Search for the cell housing the specified text and yield its (x, y) center coordinate. 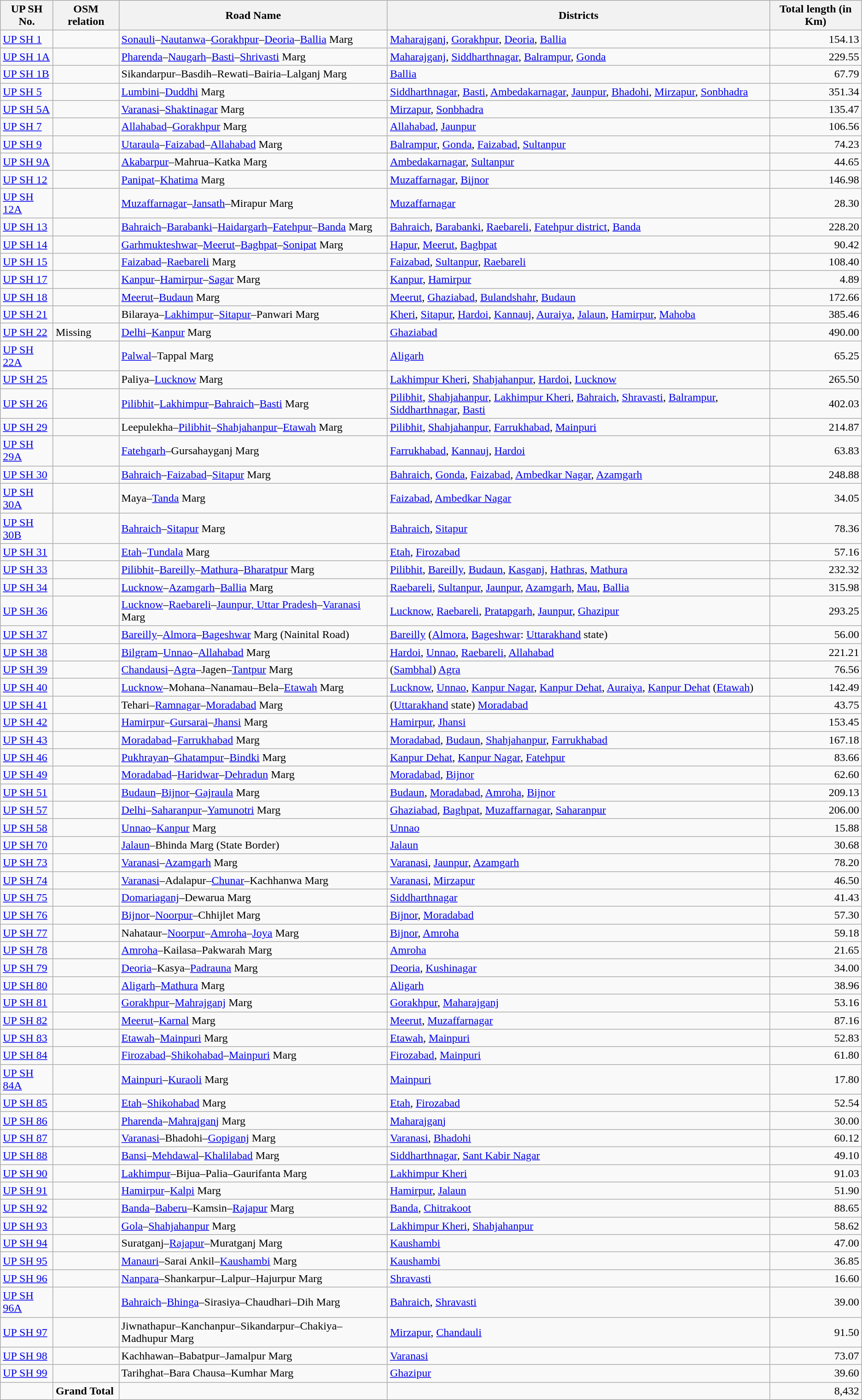
UP SH 5A (27, 109)
21.65 (815, 950)
UP SH 18 (27, 297)
Varanasi, Bhadohi (578, 1138)
UP SH 42 (27, 722)
Hamirpur, Jhansi (578, 722)
78.36 (815, 528)
Mainpuri–Kuraoli Marg (253, 1079)
Mirzapur, Chandauli (578, 1332)
73.07 (815, 1356)
Bahraich, Shravasti (578, 1302)
Meerut, Ghaziabad, Bulandshahr, Budaun (578, 297)
4.89 (815, 280)
206.00 (815, 810)
UP SH 58 (27, 827)
Firozabad, Mainpuri (578, 1055)
60.12 (815, 1138)
Moradabad, Bijnor (578, 775)
UP SH 85 (27, 1103)
59.18 (815, 933)
Jalaun–Bhinda Marg (State Border) (253, 845)
Pilibhit, Bareilly, Budaun, Kasganj, Hathras, Mathura (578, 569)
46.50 (815, 880)
Varanasi, Mirzapur (578, 880)
Bahraich–Sitapur Marg (253, 528)
UP SH 98 (27, 1356)
Siddharthnagar, Sant Kabir Nagar (578, 1155)
Balrampur, Gonda, Faizabad, Sultanpur (578, 144)
Maya–Tanda Marg (253, 498)
UP SH 25 (27, 380)
Bahraich–Bhinga–Sirasiya–Chaudhari–Dih Marg (253, 1302)
UP SH 12 (27, 179)
Panipat–Khatima Marg (253, 179)
Lucknow, Unnao, Kanpur Nagar, Kanpur Dehat, Auraiya, Kanpur Dehat (Etawah) (578, 687)
Ballia (578, 74)
Meerut, Muzaffarnagar (578, 1020)
135.47 (815, 109)
Gorakhpur–Mahrajganj Marg (253, 1003)
221.21 (815, 652)
UP SH 96A (27, 1302)
UP SH 9 (27, 144)
UP SH 84A (27, 1079)
Lucknow–Azamgarh–Ballia Marg (253, 587)
Sonauli–Nautanwa–Gorakhpur–Deoria–Ballia Marg (253, 39)
Banda–Baberu–Kamsin–Rajapur Marg (253, 1208)
Amroha (578, 950)
Garhmukteshwar–Meerut–Baghpat–Sonipat Marg (253, 245)
UP SH 43 (27, 740)
209.13 (815, 792)
38.96 (815, 985)
UP SH 13 (27, 227)
Ghazipur (578, 1373)
76.56 (815, 670)
41.43 (815, 898)
Leepulekha–Pilibhit–Shahjahanpur–Etawah Marg (253, 427)
74.23 (815, 144)
228.20 (815, 227)
Lakhimpur Kheri, Shahjahanpur (578, 1226)
Etah–Tundala Marg (253, 552)
Pilibhit, Shahjahanpur, Lakhimpur Kheri, Bahraich, Shravasti, Balrampur, Siddharthnagar, Basti (578, 404)
Allahabad, Jaunpur (578, 127)
8,432 (815, 1391)
Varanasi, Jaunpur, Azamgarh (578, 862)
UP SH 15 (27, 262)
UP SH 33 (27, 569)
Shravasti (578, 1278)
Manauri–Sarai Ankil–Kaushambi Marg (253, 1261)
229.55 (815, 57)
UP SH 87 (27, 1138)
Deoria, Kushinagar (578, 968)
Moradabad–Farrukhabad Marg (253, 740)
UP SH 76 (27, 915)
Meerut–Budaun Marg (253, 297)
39.60 (815, 1373)
Districts (578, 16)
Muzaffarnagar–Jansath–Mirapur Marg (253, 203)
Banda, Chitrakoot (578, 1208)
UP SH 94 (27, 1243)
(Uttarakhand state) Moradabad (578, 705)
43.75 (815, 705)
Varanasi–Shaktinagar Marg (253, 109)
UP SH 30B (27, 528)
Nahataur–Noorpur–Amroha–Joya Marg (253, 933)
UP SH 73 (27, 862)
Gorakhpur, Maharajganj (578, 1003)
Bahraich–Barabanki–Haidargarh–Fatehpur–Banda Marg (253, 227)
106.56 (815, 127)
UP SH 74 (27, 880)
Gola–Shahjahanpur Marg (253, 1226)
Chandausi–Agra–Jagen–Tantpur Marg (253, 670)
UP SH 75 (27, 898)
36.85 (815, 1261)
315.98 (815, 587)
78.20 (815, 862)
402.03 (815, 404)
Kachhawan–Babatpur–Jamalpur Marg (253, 1356)
Faizabad–Raebareli Marg (253, 262)
UP SH 1B (27, 74)
UP SH 22 (27, 332)
Siddharthnagar (578, 898)
44.65 (815, 162)
Fatehgarh–Gursahayganj Marg (253, 451)
Grand Total (86, 1391)
53.16 (815, 1003)
Utaraula–Faizabad–Allahabad Marg (253, 144)
Maharajganj (578, 1120)
Aligarh–Mathura Marg (253, 985)
Raebareli, Sultanpur, Jaunpur, Azamgarh, Mau, Ballia (578, 587)
265.50 (815, 380)
UP SH 22A (27, 356)
Ambedakarnagar, Sultanpur (578, 162)
Meerut–Karnal Marg (253, 1020)
Lumbini–Duddhi Marg (253, 92)
142.49 (815, 687)
Ghaziabad, Baghpat, Muzaffarnagar, Saharanpur (578, 810)
Bahraich–Faizabad–Sitapur Marg (253, 474)
63.83 (815, 451)
UP SH No. (27, 16)
91.50 (815, 1332)
Maharajganj, Siddharthnagar, Balrampur, Gonda (578, 57)
UP SH 97 (27, 1332)
Lakhimpur Kheri (578, 1173)
Missing (86, 332)
Budaun, Moradabad, Amroha, Bijnor (578, 792)
51.90 (815, 1191)
UP SH 29 (27, 427)
Varanasi–Adalapur–Chunar–Kachhanwa Marg (253, 880)
Bansi–Mehdawal–Khalilabad Marg (253, 1155)
30.00 (815, 1120)
Allahabad–Gorakhpur Marg (253, 127)
Road Name (253, 16)
UP SH 26 (27, 404)
490.00 (815, 332)
153.45 (815, 722)
Kheri, Sitapur, Hardoi, Kannauj, Auraiya, Jalaun, Hamirpur, Mahoba (578, 315)
UP SH 21 (27, 315)
Hamirpur, Jalaun (578, 1191)
167.18 (815, 740)
Etawah–Mainpuri Marg (253, 1038)
UP SH 57 (27, 810)
Varanasi–Bhadohi–Gopiganj Marg (253, 1138)
UP SH 9A (27, 162)
Ghaziabad (578, 332)
Bilaraya–Lakhimpur–Sitapur–Panwari Marg (253, 315)
154.13 (815, 39)
Mirzapur, Sonbhadra (578, 109)
Hardoi, Unnao, Raebareli, Allahabad (578, 652)
Siddharthnagar, Basti, Ambedakarnagar, Jaunpur, Bhadohi, Mirzapur, Sonbhadra (578, 92)
UP SH 1A (27, 57)
UP SH 39 (27, 670)
Domariaganj–Dewarua Marg (253, 898)
49.10 (815, 1155)
Etah–Shikohabad Marg (253, 1103)
Bareilly (Almora, Bageshwar: Uttarakhand state) (578, 635)
UP SH 41 (27, 705)
UP SH 86 (27, 1120)
Suratganj–Rajapur–Muratganj Marg (253, 1243)
28.30 (815, 203)
Tarihghat–Bara Chausa–Kumhar Marg (253, 1373)
UP SH 80 (27, 985)
UP SH 34 (27, 587)
17.80 (815, 1079)
Muzaffarnagar, Bijnor (578, 179)
UP SH 7 (27, 127)
Pharenda–Naugarh–Basti–Shrivasti Marg (253, 57)
Hamirpur–Gursarai–Jhansi Marg (253, 722)
Pilibhit, Shahjahanpur, Farrukhabad, Mainpuri (578, 427)
UP SH 84 (27, 1055)
56.00 (815, 635)
91.03 (815, 1173)
Lucknow–Raebareli–Jaunpur, Uttar Pradesh–Varanasi Marg (253, 611)
Pukhrayan–Ghatampur–Bindki Marg (253, 757)
UP SH 29A (27, 451)
248.88 (815, 474)
Pilibhit–Bareilly–Mathura–Bharatpur Marg (253, 569)
Unnao (578, 827)
UP SH 96 (27, 1278)
Etawah, Mainpuri (578, 1038)
Kanpur Dehat, Kanpur Nagar, Fatehpur (578, 757)
UP SH 38 (27, 652)
293.25 (815, 611)
Bijnor–Noorpur–Chhijlet Marg (253, 915)
UP SH 30 (27, 474)
Varanasi–Azamgarh Marg (253, 862)
57.30 (815, 915)
UP SH 99 (27, 1373)
Total length (in Km) (815, 16)
UP SH 88 (27, 1155)
UP SH 79 (27, 968)
47.00 (815, 1243)
UP SH 17 (27, 280)
Mainpuri (578, 1079)
385.46 (815, 315)
Sikandarpur–Basdih–Rewati–Bairia–Lalganj Marg (253, 74)
Faizabad, Sultanpur, Raebareli (578, 262)
Bijnor, Amroha (578, 933)
58.62 (815, 1226)
108.40 (815, 262)
88.65 (815, 1208)
UP SH 14 (27, 245)
Nanpara–Shankarpur–Lalpur–Hajurpur Marg (253, 1278)
Budaun–Bijnor–Gajraula Marg (253, 792)
OSM relation (86, 16)
34.00 (815, 968)
Pilibhit–Lakhimpur–Bahraich–Basti Marg (253, 404)
Hamirpur–Kalpi Marg (253, 1191)
67.79 (815, 74)
UP SH 49 (27, 775)
Delhi–Kanpur Marg (253, 332)
214.87 (815, 427)
UP SH 82 (27, 1020)
Pharenda–Mahrajganj Marg (253, 1120)
Bilgram–Unnao–Allahabad Marg (253, 652)
UP SH 31 (27, 552)
Kanpur–Hamirpur–Sagar Marg (253, 280)
52.83 (815, 1038)
232.32 (815, 569)
30.68 (815, 845)
Lakhimpur Kheri, Shahjahanpur, Hardoi, Lucknow (578, 380)
Akabarpur–Mahrua–Katka Marg (253, 162)
83.66 (815, 757)
UP SH 51 (27, 792)
Maharajganj, Gorakhpur, Deoria, Ballia (578, 39)
351.34 (815, 92)
Jalaun (578, 845)
Lucknow–Mohana–Nanamau–Bela–Etawah Marg (253, 687)
Delhi–Saharanpur–Yamunotri Marg (253, 810)
Bahraich, Sitapur (578, 528)
87.16 (815, 1020)
UP SH 90 (27, 1173)
62.60 (815, 775)
Lakhimpur–Bijua–Palia–Gaurifanta Marg (253, 1173)
Farrukhabad, Kannauj, Hardoi (578, 451)
UP SH 40 (27, 687)
Jiwnathapur–Kanchanpur–Sikandarpur–Chakiya–Madhupur Marg (253, 1332)
Unnao–Kanpur Marg (253, 827)
15.88 (815, 827)
UP SH 78 (27, 950)
Faizabad, Ambedkar Nagar (578, 498)
Muzaffarnagar (578, 203)
Bijnor, Moradabad (578, 915)
Moradabad, Budaun, Shahjahanpur, Farrukhabad (578, 740)
Kanpur, Hamirpur (578, 280)
Amroha–Kailasa–Pakwarah Marg (253, 950)
Tehari–Ramnagar–Moradabad Marg (253, 705)
UP SH 12A (27, 203)
UP SH 30A (27, 498)
52.54 (815, 1103)
Hapur, Meerut, Baghpat (578, 245)
UP SH 83 (27, 1038)
UP SH 92 (27, 1208)
UP SH 81 (27, 1003)
90.42 (815, 245)
34.05 (815, 498)
Paliya–Lucknow Marg (253, 380)
16.60 (815, 1278)
Deoria–Kasya–Padrauna Marg (253, 968)
Bahraich, Barabanki, Raebareli, Fatehpur district, Banda (578, 227)
UP SH 70 (27, 845)
UP SH 5 (27, 92)
65.25 (815, 356)
UP SH 46 (27, 757)
UP SH 36 (27, 611)
UP SH 93 (27, 1226)
Bahraich, Gonda, Faizabad, Ambedkar Nagar, Azamgarh (578, 474)
UP SH 1 (27, 39)
172.66 (815, 297)
UP SH 77 (27, 933)
61.80 (815, 1055)
Moradabad–Haridwar–Dehradun Marg (253, 775)
Bareilly–Almora–Bageshwar Marg (Nainital Road) (253, 635)
Varanasi (578, 1356)
39.00 (815, 1302)
Firozabad–Shikohabad–Mainpuri Marg (253, 1055)
146.98 (815, 179)
57.16 (815, 552)
Palwal–Tappal Marg (253, 356)
(Sambhal) Agra (578, 670)
UP SH 91 (27, 1191)
UP SH 37 (27, 635)
UP SH 95 (27, 1261)
Lucknow, Raebareli, Pratapgarh, Jaunpur, Ghazipur (578, 611)
